Extract the (X, Y) coordinate from the center of the cell holding the provided text.  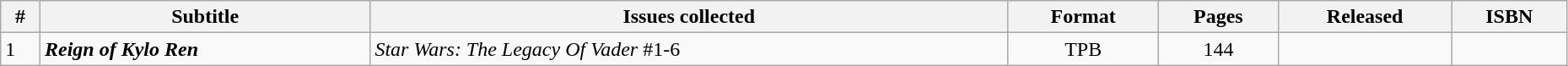
Star Wars: The Legacy Of Vader #1-6 (689, 49)
144 (1218, 49)
Subtitle (204, 17)
Pages (1218, 17)
ISBN (1509, 17)
TPB (1083, 49)
Released (1365, 17)
Issues collected (689, 17)
# (20, 17)
Format (1083, 17)
Reign of Kylo Ren (204, 49)
1 (20, 49)
